Output the (x, y) coordinate of the center of the cell containing the given text.  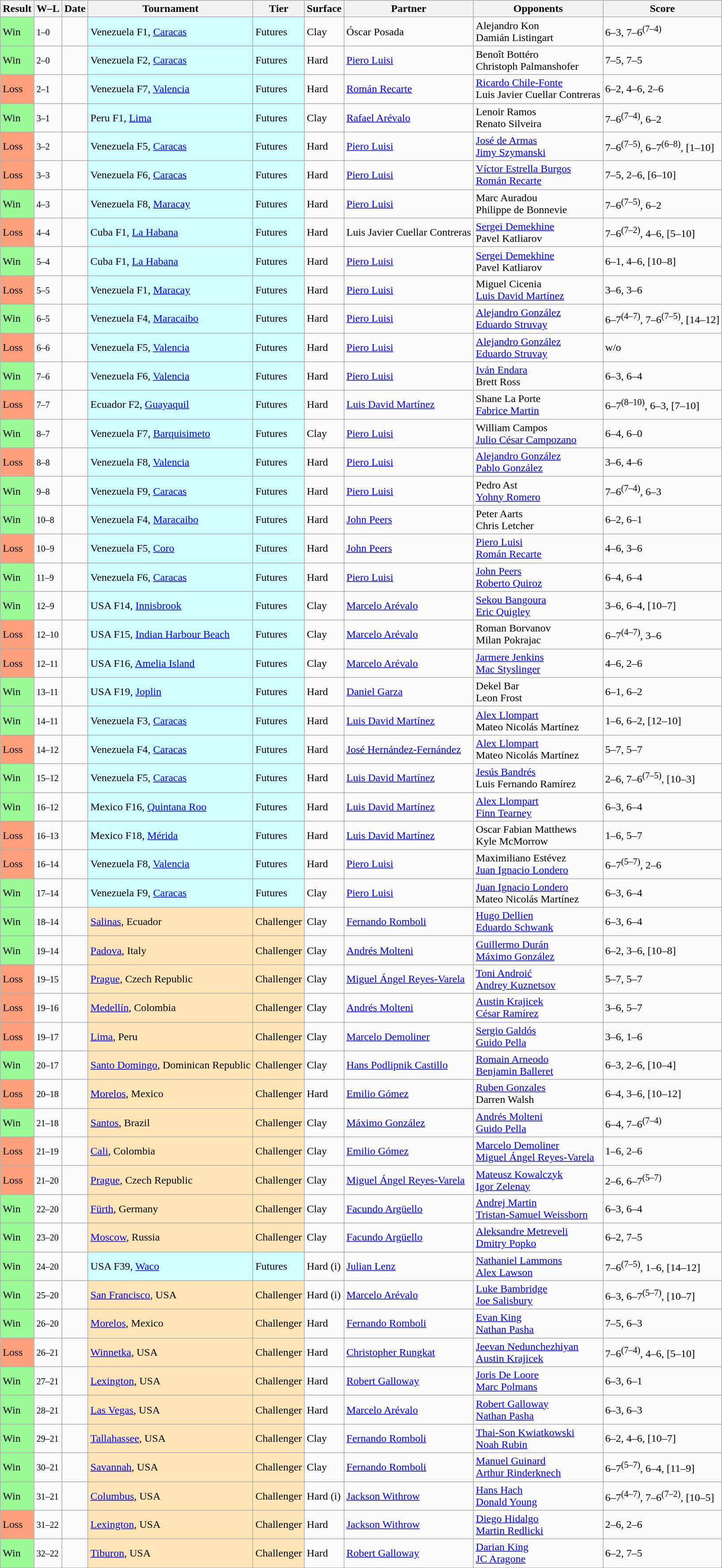
Venezuela F1, Caracas (170, 32)
Miguel Cicenia Luis David Martínez (538, 290)
William Campos Julio César Campozano (538, 433)
Lima, Peru (170, 1036)
San Francisco, USA (170, 1295)
Darian King JC Aragone (538, 1553)
1–6, 5–7 (662, 836)
Winnetka, USA (170, 1352)
31–21 (48, 1496)
10–8 (48, 520)
José Hernández-Fernández (409, 749)
Austin Krajicek César Ramírez (538, 1008)
21–19 (48, 1151)
2–6, 7–6(7–5), [10–3] (662, 778)
Andrej Martin Tristan-Samuel Weissborn (538, 1208)
Peru F1, Lima (170, 117)
6–3, 6–7(5–7), [10–7] (662, 1295)
7–5, 2–6, [6–10] (662, 175)
16–13 (48, 836)
6–1, 4–6, [10–8] (662, 261)
25–20 (48, 1295)
Alejandro Kon Damián Listingart (538, 32)
Tiburon, USA (170, 1553)
27–21 (48, 1381)
Result (17, 9)
7–6(7–4), 6–3 (662, 491)
8–8 (48, 463)
7–6(7–5), 6–2 (662, 204)
Marc Auradou Philippe de Bonnevie (538, 204)
4–4 (48, 232)
Roman Borvanov Milan Pokrajac (538, 635)
19–17 (48, 1036)
Nathaniel Lammons Alex Lawson (538, 1266)
Luke Bambridge Joe Salisbury (538, 1295)
USA F14, Innisbrook (170, 605)
Sergio Galdós Guido Pella (538, 1036)
21–20 (48, 1180)
21–18 (48, 1123)
Guillermo Durán Máximo González (538, 951)
7–6(7–5), 6–7(6–8), [1–10] (662, 147)
Andrés Molteni Guido Pella (538, 1123)
Hans Hach Donald Young (538, 1496)
7–5, 6–3 (662, 1324)
6–3, 6–1 (662, 1381)
6–7(4–7), 7–6(7–5), [14–12] (662, 319)
Venezuela F4, Caracas (170, 749)
Medellín, Colombia (170, 1008)
Peter Aarts Chris Letcher (538, 520)
Venezuela F8, Maracay (170, 204)
John Peers Roberto Quiroz (538, 577)
Shane La Porte Fabrice Martin (538, 405)
Christopher Rungkat (409, 1352)
31–22 (48, 1524)
2–6, 6–7(5–7) (662, 1180)
Date (75, 9)
Venezuela F3, Caracas (170, 720)
Lenoir Ramos Renato Silveira (538, 117)
Hugo Dellien Eduardo Schwank (538, 921)
3–6, 6–4, [10–7] (662, 605)
Benoît Bottéro Christoph Palmanshofer (538, 60)
Thai-Son Kwiatkowski Noah Rubin (538, 1439)
6–1, 6–2 (662, 692)
16–14 (48, 864)
32–22 (48, 1553)
Máximo González (409, 1123)
Román Recarte (409, 89)
20–17 (48, 1065)
19–15 (48, 979)
Venezuela F2, Caracas (170, 60)
26–20 (48, 1324)
Mexico F16, Quintana Roo (170, 807)
19–16 (48, 1008)
13–11 (48, 692)
Manuel Guinard Arthur Rinderknech (538, 1467)
3–6, 3–6 (662, 290)
José de Armas Jimy Szymanski (538, 147)
6–3, 7–6(7–4) (662, 32)
Daniel Garza (409, 692)
Rafael Arévalo (409, 117)
Aleksandre Metreveli Dmitry Popko (538, 1237)
2–1 (48, 89)
6–7(5–7), 2–6 (662, 864)
Diego Hidalgo Martin Redlicki (538, 1524)
Toni Androić Andrey Kuznetsov (538, 979)
6–5 (48, 319)
Fürth, Germany (170, 1208)
1–6, 2–6 (662, 1151)
6–2, 6–1 (662, 520)
2–6, 2–6 (662, 1524)
Tier (279, 9)
4–6, 2–6 (662, 663)
Víctor Estrella Burgos Román Recarte (538, 175)
18–14 (48, 921)
17–14 (48, 893)
Sekou Bangoura Eric Quigley (538, 605)
Iván Endara Brett Ross (538, 376)
12–10 (48, 635)
Julian Lenz (409, 1266)
USA F16, Amelia Island (170, 663)
Marcelo Demoliner Miguel Ángel Reyes-Varela (538, 1151)
Hans Podlipnik Castillo (409, 1065)
Ecuador F2, Guayaquil (170, 405)
7–6(7–2), 4–6, [5–10] (662, 232)
30–21 (48, 1467)
Santos, Brazil (170, 1123)
USA F15, Indian Harbour Beach (170, 635)
3–6, 1–6 (662, 1036)
6–6 (48, 347)
6–2, 3–6, [10–8] (662, 951)
Óscar Posada (409, 32)
7–6(7–4), 6–2 (662, 117)
6–7(5–7), 6–4, [11–9] (662, 1467)
6–4, 6–0 (662, 433)
4–3 (48, 204)
Tallahassee, USA (170, 1439)
Score (662, 9)
Cali, Colombia (170, 1151)
Las Vegas, USA (170, 1410)
Venezuela F7, Valencia (170, 89)
Venezuela F1, Maracay (170, 290)
Mexico F18, Mérida (170, 836)
3–1 (48, 117)
W–L (48, 9)
USA F19, Joplin (170, 692)
Alex Llompart Finn Tearney (538, 807)
Juan Ignacio Londero Mateo Nicolás Martínez (538, 893)
6–4, 7–6(7–4) (662, 1123)
29–21 (48, 1439)
3–6, 5–7 (662, 1008)
Luis Javier Cuellar Contreras (409, 232)
Romain Arneodo Benjamin Balleret (538, 1065)
Oscar Fabian Matthews Kyle McMorrow (538, 836)
5–5 (48, 290)
3–2 (48, 147)
10–9 (48, 548)
Pedro Ast Yohny Romero (538, 491)
Salinas, Ecuador (170, 921)
Tournament (170, 9)
16–12 (48, 807)
19–14 (48, 951)
Padova, Italy (170, 951)
3–6, 4–6 (662, 463)
Jarmere Jenkins Mac Styslinger (538, 663)
Jeevan Nedunchezhiyan Austin Krajicek (538, 1352)
Savannah, USA (170, 1467)
14–11 (48, 720)
Evan King Nathan Pasha (538, 1324)
7–5, 7–5 (662, 60)
6–2, 4–6, 2–6 (662, 89)
1–0 (48, 32)
Surface (324, 9)
Partner (409, 9)
12–11 (48, 663)
24–20 (48, 1266)
26–21 (48, 1352)
7–6(7–5), 1–6, [14–12] (662, 1266)
6–3, 6–3 (662, 1410)
7–6 (48, 376)
20–18 (48, 1094)
4–6, 3–6 (662, 548)
12–9 (48, 605)
Opponents (538, 9)
Venezuela F6, Valencia (170, 376)
Robert Galloway Nathan Pasha (538, 1410)
Ricardo Chile-Fonte Luis Javier Cuellar Contreras (538, 89)
9–8 (48, 491)
Moscow, Russia (170, 1237)
22–20 (48, 1208)
8–7 (48, 433)
7–7 (48, 405)
6–3, 2–6, [10–4] (662, 1065)
15–12 (48, 778)
Columbus, USA (170, 1496)
Joris De Loore Marc Polmans (538, 1381)
11–9 (48, 577)
5–4 (48, 261)
Venezuela F5, Valencia (170, 347)
6–7(4–7), 3–6 (662, 635)
28–21 (48, 1410)
Santo Domingo, Dominican Republic (170, 1065)
USA F39, Waco (170, 1266)
Venezuela F5, Coro (170, 548)
Mateusz Kowalczyk Igor Zelenay (538, 1180)
Maximiliano Estévez Juan Ignacio Londero (538, 864)
6–7(4–7), 7–6(7–2), [10–5] (662, 1496)
Dekel Bar Leon Frost (538, 692)
23–20 (48, 1237)
14–12 (48, 749)
6–4, 3–6, [10–12] (662, 1094)
6–2, 4–6, [10–7] (662, 1439)
7–6(7–4), 4–6, [5–10] (662, 1352)
3–3 (48, 175)
6–7(8–10), 6–3, [7–10] (662, 405)
1–6, 6–2, [12–10] (662, 720)
Alejandro González Pablo González (538, 463)
Piero Luisi Román Recarte (538, 548)
2–0 (48, 60)
Marcelo Demoliner (409, 1036)
6–4, 6–4 (662, 577)
Venezuela F7, Barquisimeto (170, 433)
w/o (662, 347)
Ruben Gonzales Darren Walsh (538, 1094)
Jesús Bandrés Luis Fernando Ramírez (538, 778)
